From the cell containing the given text, extract its center point as (x, y) coordinate. 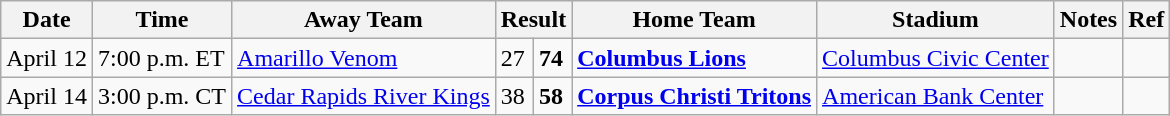
April 14 (47, 96)
27 (514, 58)
Stadium (936, 20)
Home Team (694, 20)
7:00 p.m. ET (162, 58)
74 (552, 58)
Date (47, 20)
April 12 (47, 58)
Columbus Lions (694, 58)
Cedar Rapids River Kings (364, 96)
Time (162, 20)
American Bank Center (936, 96)
Away Team (364, 20)
Columbus Civic Center (936, 58)
58 (552, 96)
Amarillo Venom (364, 58)
Result (533, 20)
3:00 p.m. CT (162, 96)
Corpus Christi Tritons (694, 96)
38 (514, 96)
Notes (1088, 20)
Ref (1146, 20)
